Capture the cell that displays the provided text and extract its (x, y) central coordinate. 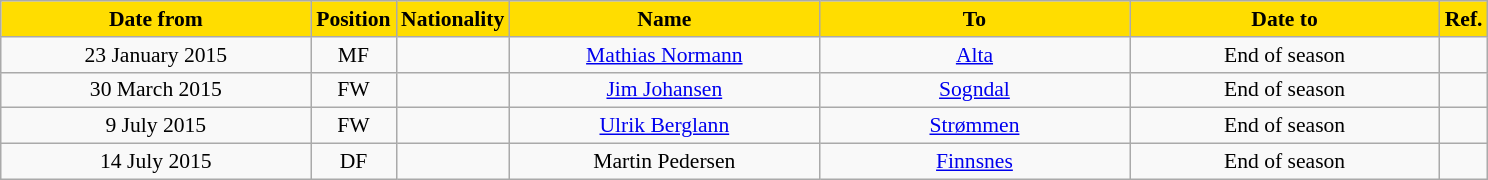
30 March 2015 (156, 90)
Strømmen (974, 126)
Position (354, 19)
Date to (1285, 19)
Alta (974, 55)
9 July 2015 (156, 126)
Martin Pedersen (664, 162)
Nationality (452, 19)
MF (354, 55)
23 January 2015 (156, 55)
Name (664, 19)
Ulrik Berglann (664, 126)
Mathias Normann (664, 55)
Date from (156, 19)
Finnsnes (974, 162)
Sogndal (974, 90)
Jim Johansen (664, 90)
14 July 2015 (156, 162)
Ref. (1464, 19)
To (974, 19)
DF (354, 162)
